Determine the (x, y) coordinate at the center of the cell enclosing the given text.  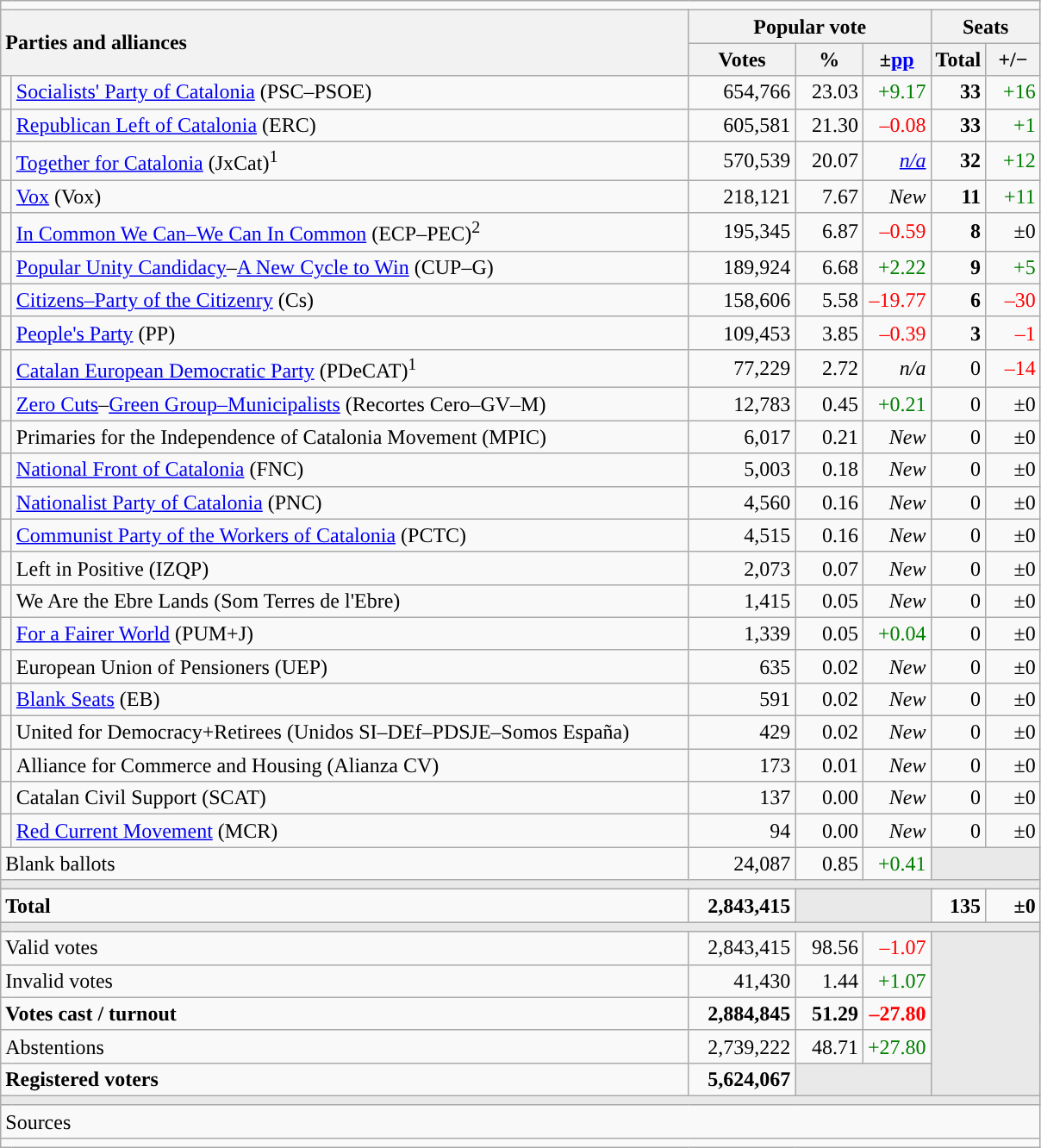
Together for Catalonia (JxCat)1 (350, 160)
+0.21 (896, 404)
7.67 (829, 197)
41,430 (742, 981)
570,539 (742, 160)
Vox (Vox) (350, 197)
135 (958, 906)
0.85 (829, 864)
+12 (1013, 160)
Popular vote (810, 27)
20.07 (829, 160)
European Union of Pensioners (UEP) (350, 666)
Invalid votes (345, 981)
24,087 (742, 864)
2,739,222 (742, 1046)
Nationalist Party of Catalonia (PNC) (350, 502)
5.58 (829, 300)
Communist Party of the Workers of Catalonia (PCTC) (350, 535)
173 (742, 765)
Abstentions (345, 1046)
137 (742, 798)
3 (958, 333)
Valid votes (345, 948)
195,345 (742, 233)
% (829, 59)
48.71 (829, 1046)
2,073 (742, 568)
–0.08 (896, 125)
12,783 (742, 404)
4,515 (742, 535)
+1 (1013, 125)
Sources (520, 1121)
+0.41 (896, 864)
+1.07 (896, 981)
±pp (896, 59)
–14 (1013, 369)
Votes cast / turnout (345, 1014)
21.30 (829, 125)
+16 (1013, 92)
Blank ballots (345, 864)
Catalan European Democratic Party (PDeCAT)1 (350, 369)
Republican Left of Catalonia (ERC) (350, 125)
National Front of Catalonia (FNC) (350, 470)
6.87 (829, 233)
+27.80 (896, 1046)
0.01 (829, 765)
–19.77 (896, 300)
218,121 (742, 197)
–1 (1013, 333)
In Common We Can–We Can In Common (ECP–PEC)2 (350, 233)
Primaries for the Independence of Catalonia Movement (MPIC) (350, 437)
4,560 (742, 502)
429 (742, 733)
We Are the Ebre Lands (Som Terres de l'Ebre) (350, 601)
5,624,067 (742, 1079)
6,017 (742, 437)
109,453 (742, 333)
–0.59 (896, 233)
Blank Seats (EB) (350, 700)
2,884,845 (742, 1014)
1,415 (742, 601)
1,339 (742, 633)
6 (958, 300)
+0.04 (896, 633)
Red Current Movement (MCR) (350, 831)
605,581 (742, 125)
5,003 (742, 470)
6.68 (829, 267)
11 (958, 197)
77,229 (742, 369)
+2.22 (896, 267)
1.44 (829, 981)
Registered voters (345, 1079)
–1.07 (896, 948)
51.29 (829, 1014)
Zero Cuts–Green Group–Municipalists (Recortes Cero–GV–M) (350, 404)
94 (742, 831)
9 (958, 267)
8 (958, 233)
–0.39 (896, 333)
People's Party (PP) (350, 333)
Popular Unity Candidacy–A New Cycle to Win (CUP–G) (350, 267)
158,606 (742, 300)
Alliance for Commerce and Housing (Alianza CV) (350, 765)
Socialists' Party of Catalonia (PSC–PSOE) (350, 92)
Seats (986, 27)
Votes (742, 59)
For a Fairer World (PUM+J) (350, 633)
3.85 (829, 333)
23.03 (829, 92)
0.21 (829, 437)
+9.17 (896, 92)
654,766 (742, 92)
98.56 (829, 948)
Citizens–Party of the Citizenry (Cs) (350, 300)
+5 (1013, 267)
0.07 (829, 568)
+11 (1013, 197)
0.45 (829, 404)
Catalan Civil Support (SCAT) (350, 798)
Left in Positive (IZQP) (350, 568)
2.72 (829, 369)
189,924 (742, 267)
–27.80 (896, 1014)
–30 (1013, 300)
United for Democracy+Retirees (Unidos SI–DEf–PDSJE–Somos España) (350, 733)
32 (958, 160)
0.18 (829, 470)
635 (742, 666)
+/− (1013, 59)
Parties and alliances (345, 43)
591 (742, 700)
